Detect which cell encompasses the target text, then output its [x, y] center coordinate. 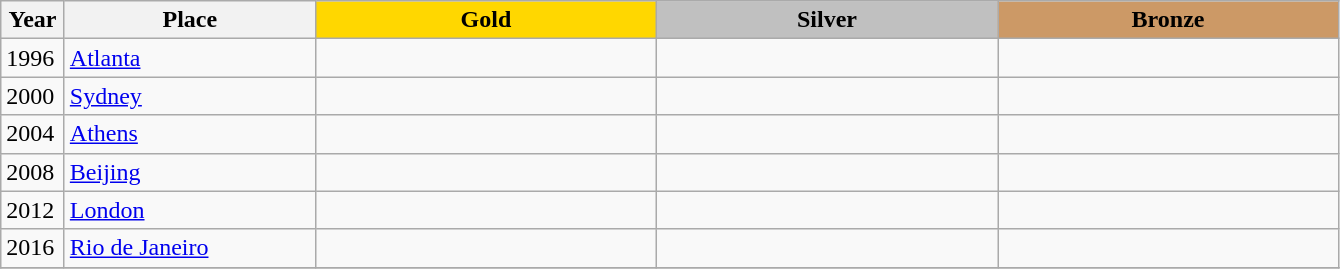
Sydney [190, 96]
Year [33, 20]
2012 [33, 210]
Rio de Janeiro [190, 248]
2008 [33, 172]
1996 [33, 58]
Place [190, 20]
2016 [33, 248]
Beijing [190, 172]
2004 [33, 134]
London [190, 210]
Bronze [1168, 20]
Gold [486, 20]
Silver [826, 20]
Athens [190, 134]
Atlanta [190, 58]
2000 [33, 96]
